Find where the given text appears and provide that cell's center as [X, Y] coordinate. 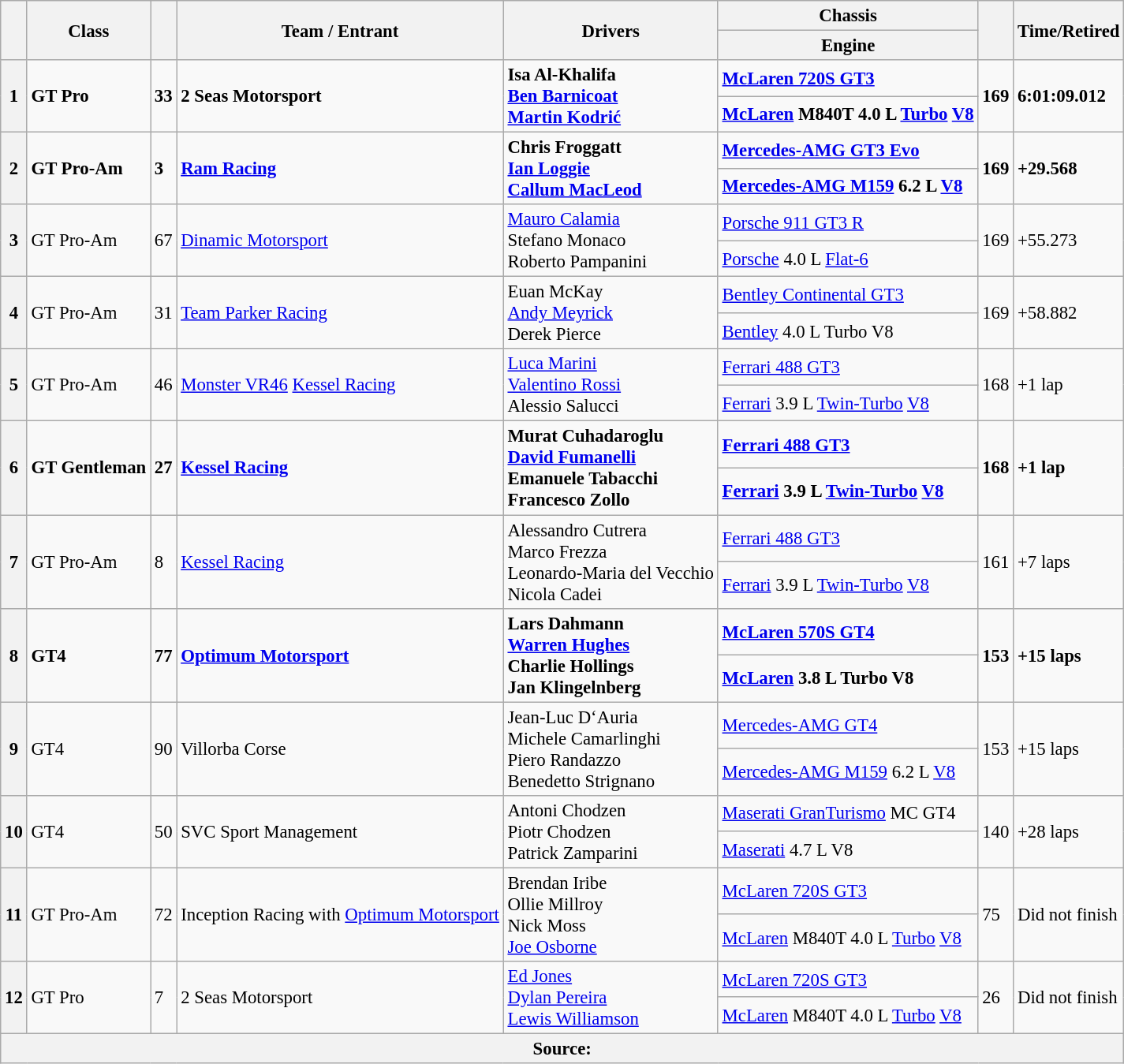
6:01:09.012 [1069, 96]
Team Parker Racing [340, 313]
Dinamic Motorsport [340, 241]
26 [995, 998]
Ram Racing [340, 169]
Drivers [611, 30]
72 [162, 915]
+29.568 [1069, 169]
Villorba Corse [340, 749]
Maserati 4.7 L V8 [848, 849]
75 [995, 915]
Porsche 911 GT3 R [848, 222]
Maserati GranTurismo MC GT4 [848, 813]
Mercedes-AMG GT4 [848, 726]
90 [162, 749]
Mercedes-AMG GT3 Evo [848, 151]
Murat Cuhadaroglu David Fumanelli Emanuele Tabacchi Francesco Zollo [611, 469]
12 [14, 998]
31 [162, 313]
Chassis [848, 16]
Time/Retired [1069, 30]
Antoni Chodzen Piotr Chodzen Patrick Zamparini [611, 831]
50 [162, 831]
GT Gentleman [88, 469]
Chris Froggatt Ian Loggie Callum MacLeod [611, 169]
McLaren 3.8 L Turbo V8 [848, 678]
Brendan Iribe Ollie Millroy Nick Moss Joe Osborne [611, 915]
Optimum Motorsport [340, 655]
Porsche 4.0 L Flat-6 [848, 259]
2 [14, 169]
6 [14, 469]
Lars Dahmann Warren Hughes Charlie Hollings Jan Klingelnberg [611, 655]
Source: [562, 1048]
33 [162, 96]
Mauro Calamia Stefano Monaco Roberto Pampanini [611, 241]
Class [88, 30]
SVC Sport Management [340, 831]
5 [14, 385]
67 [162, 241]
46 [162, 385]
Engine [848, 46]
11 [14, 915]
+28 laps [1069, 831]
10 [14, 831]
+7 laps [1069, 562]
Euan McKay Andy Meyrick Derek Pierce [611, 313]
Team / Entrant [340, 30]
+55.273 [1069, 241]
27 [162, 469]
Ed Jones Dylan Pereira Lewis Williamson [611, 998]
140 [995, 831]
Inception Racing with Optimum Motorsport [340, 915]
Luca Marini Valentino Rossi Alessio Salucci [611, 385]
McLaren 570S GT4 [848, 631]
Isa Al-Khalifa Ben Barnicoat Martin Kodrić [611, 96]
4 [14, 313]
+58.882 [1069, 313]
Monster VR46 Kessel Racing [340, 385]
Bentley 4.0 L Turbo V8 [848, 331]
77 [162, 655]
Alessandro Cutrera Marco Frezza Leonardo-Maria del Vecchio Nicola Cadei [611, 562]
161 [995, 562]
9 [14, 749]
Bentley Continental GT3 [848, 295]
1 [14, 96]
Jean-Luc D‘Auria Michele Camarlinghi Piero Randazzo Benedetto Strignano [611, 749]
